Capture the cell that displays the provided text and extract its (x, y) central coordinate. 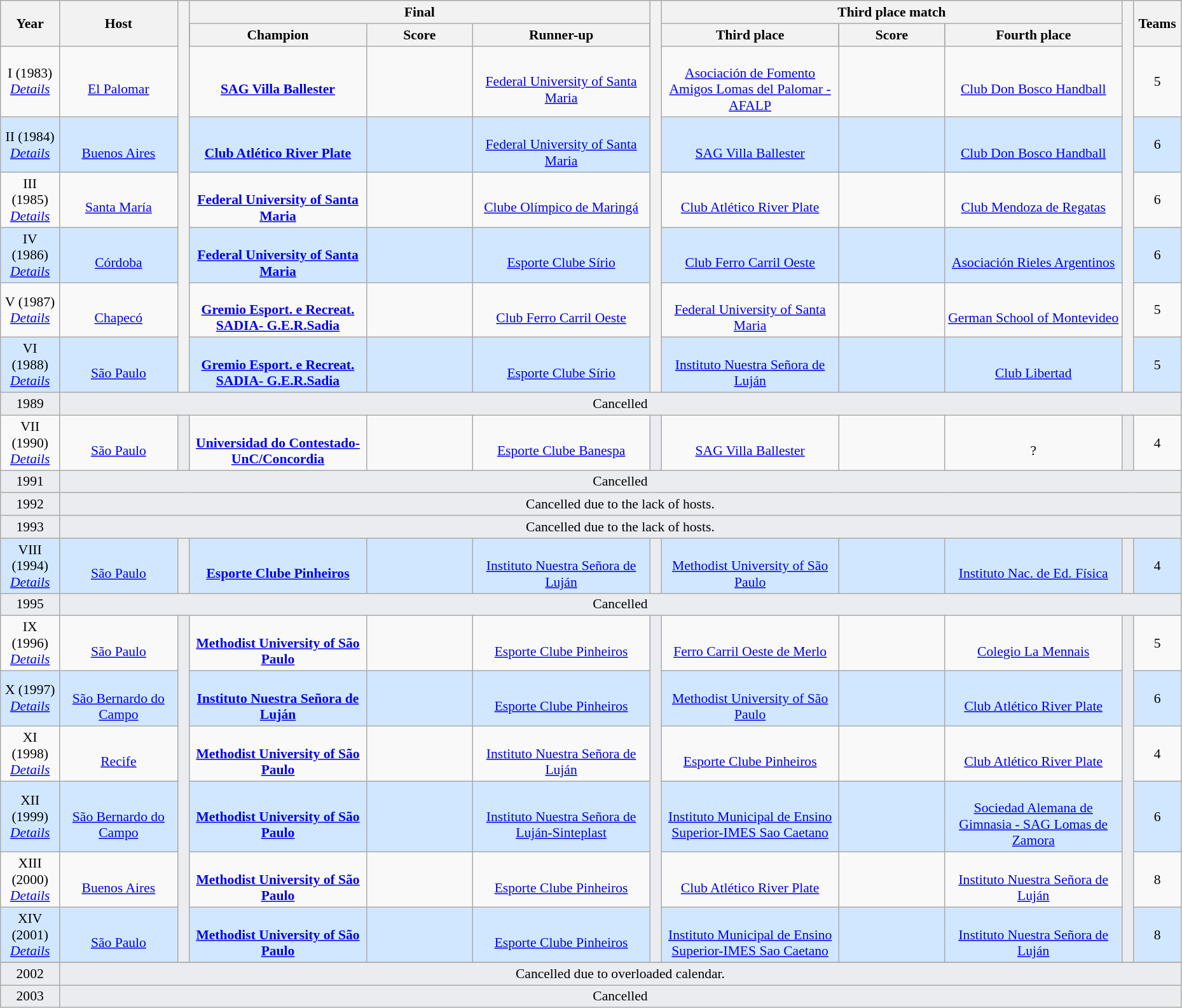
III (1985)Details (31, 200)
VI (1988)Details (31, 365)
Club Mendoza de Regatas (1033, 200)
Runner-up (561, 35)
Universidad do Contestado-UnC/Concordia (278, 442)
Córdoba (119, 255)
Teams (1157, 23)
Instituto Nac. de Ed. Física (1033, 566)
Colegio La Mennais (1033, 643)
XI (1998)Details (31, 754)
Asociación de Fomento Amigos Lomas del Palomar - AFALP (750, 81)
Third place (750, 35)
Final (420, 12)
Santa María (119, 200)
Clube Olímpico de Maringá (561, 200)
Fourth place (1033, 35)
German School of Montevideo (1033, 310)
X (1997)Details (31, 699)
I (1983)Details (31, 81)
Recife (119, 754)
VIII (1994)Details (31, 566)
Club Libertad (1033, 365)
V (1987)Details (31, 310)
1995 (31, 604)
Esporte Clube Banespa (561, 442)
? (1033, 442)
XII (1999)Details (31, 817)
Cancelled due to overloaded calendar. (621, 974)
Asociación Rieles Argentinos (1033, 255)
1993 (31, 527)
1991 (31, 482)
Host (119, 23)
Instituto Nuestra Señora de Luján-Sinteplast (561, 817)
II (1984)Details (31, 145)
Ferro Carril Oeste de Merlo (750, 643)
Year (31, 23)
1989 (31, 404)
2003 (31, 997)
IX (1996)Details (31, 643)
Champion (278, 35)
2002 (31, 974)
IV (1986)Details (31, 255)
XIV (2001)Details (31, 936)
Third place match (891, 12)
XIII (2000)Details (31, 880)
El Palomar (119, 81)
Sociedad Alemana de Gimnasia - SAG Lomas de Zamora (1033, 817)
Chapecó (119, 310)
VII (1990)Details (31, 442)
1992 (31, 505)
